Return [X, Y] of the center of cell containing provided text 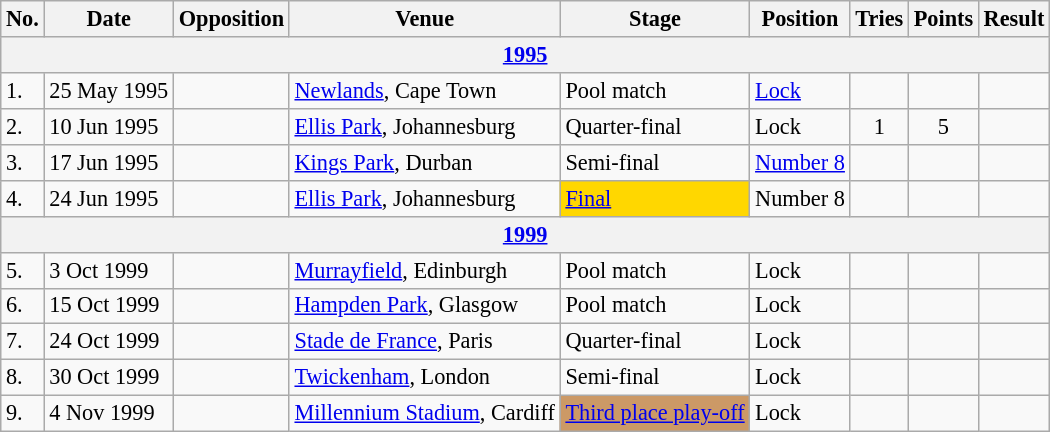
Murrayfield, Edinburgh [424, 270]
3. [22, 162]
Result [1014, 19]
10 Jun 1995 [108, 126]
24 Jun 1995 [108, 198]
Position [800, 19]
Hampden Park, Glasgow [424, 306]
9. [22, 414]
Millennium Stadium, Cardiff [424, 414]
17 Jun 1995 [108, 162]
24 Oct 1999 [108, 342]
1 [879, 126]
1. [22, 90]
Stade de France, Paris [424, 342]
4 Nov 1999 [108, 414]
15 Oct 1999 [108, 306]
Stage [655, 19]
Third place play-off [655, 414]
6. [22, 306]
3 Oct 1999 [108, 270]
Kings Park, Durban [424, 162]
4. [22, 198]
Tries [879, 19]
Date [108, 19]
Venue [424, 19]
Twickenham, London [424, 378]
2. [22, 126]
8. [22, 378]
30 Oct 1999 [108, 378]
5. [22, 270]
1995 [526, 55]
No. [22, 19]
Newlands, Cape Town [424, 90]
Points [943, 19]
25 May 1995 [108, 90]
Final [655, 198]
7. [22, 342]
1999 [526, 234]
Opposition [231, 19]
5 [943, 126]
